Provide the [x, y] coordinate of the cell's center where the given text is located.  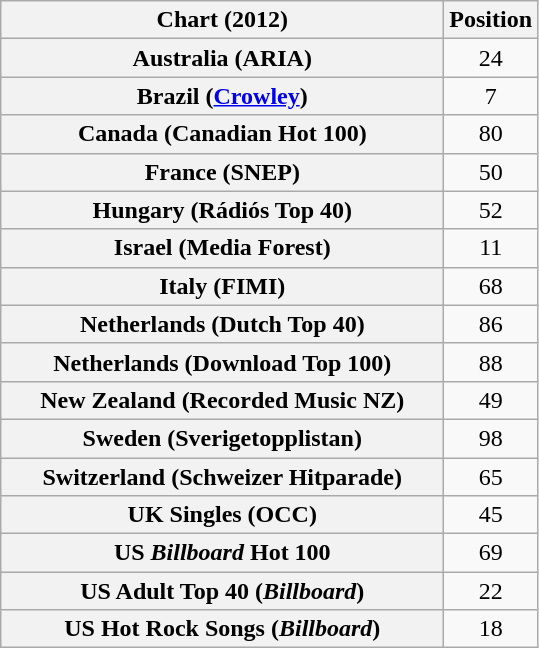
Switzerland (Schweizer Hitparade) [222, 477]
24 [491, 58]
22 [491, 591]
New Zealand (Recorded Music NZ) [222, 400]
Canada (Canadian Hot 100) [222, 134]
49 [491, 400]
88 [491, 362]
80 [491, 134]
69 [491, 553]
45 [491, 515]
Sweden (Sverigetopplistan) [222, 438]
UK Singles (OCC) [222, 515]
Israel (Media Forest) [222, 248]
Netherlands (Download Top 100) [222, 362]
98 [491, 438]
US Billboard Hot 100 [222, 553]
11 [491, 248]
65 [491, 477]
Australia (ARIA) [222, 58]
Position [491, 20]
Chart (2012) [222, 20]
7 [491, 96]
68 [491, 286]
US Hot Rock Songs (Billboard) [222, 629]
US Adult Top 40 (Billboard) [222, 591]
France (SNEP) [222, 172]
Brazil (Crowley) [222, 96]
18 [491, 629]
Italy (FIMI) [222, 286]
Netherlands (Dutch Top 40) [222, 324]
50 [491, 172]
Hungary (Rádiós Top 40) [222, 210]
86 [491, 324]
52 [491, 210]
